Determine the (x, y) coordinate at the center of the cell enclosing the given text.  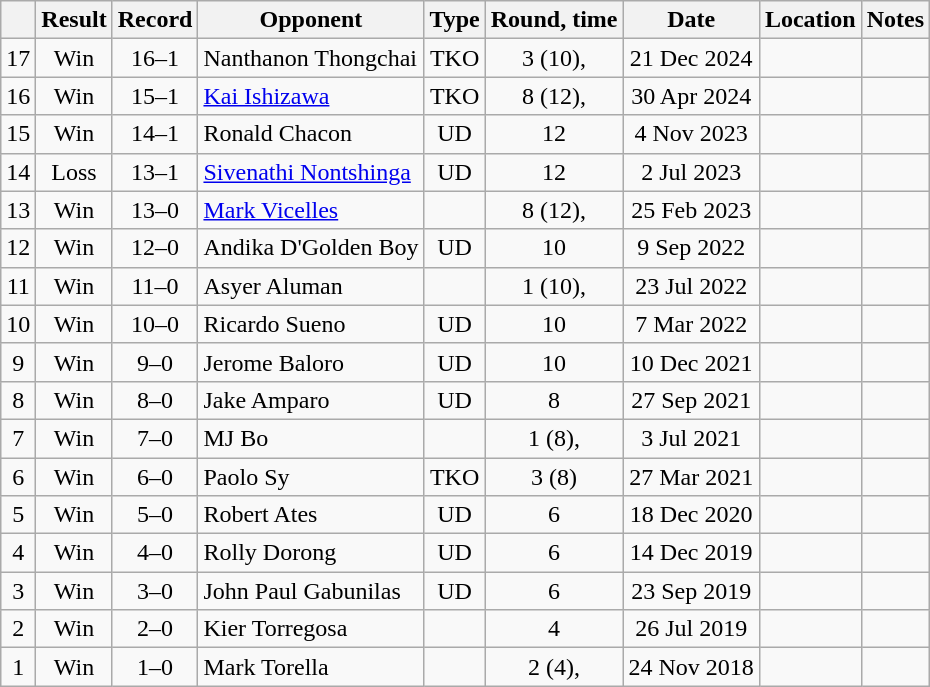
9 (18, 362)
5 (18, 515)
Date (691, 20)
10–0 (155, 324)
23 Jul 2022 (691, 286)
Paolo Sy (311, 477)
2 (4), (554, 667)
Location (810, 20)
Ronald Chacon (311, 134)
Asyer Aluman (311, 286)
Jerome Baloro (311, 362)
Type (454, 20)
6–0 (155, 477)
7–0 (155, 438)
27 Mar 2021 (691, 477)
21 Dec 2024 (691, 58)
25 Feb 2023 (691, 210)
9 Sep 2022 (691, 248)
16–1 (155, 58)
8–0 (155, 400)
Kai Ishizawa (311, 96)
16 (18, 96)
10 Dec 2021 (691, 362)
Jake Amparo (311, 400)
Robert Ates (311, 515)
4–0 (155, 553)
27 Sep 2021 (691, 400)
1 (18, 667)
4 Nov 2023 (691, 134)
3–0 (155, 591)
18 Dec 2020 (691, 515)
Notes (895, 20)
Opponent (311, 20)
24 Nov 2018 (691, 667)
11–0 (155, 286)
14 (18, 172)
14 Dec 2019 (691, 553)
Mark Vicelles (311, 210)
13 (18, 210)
Rolly Dorong (311, 553)
2 (18, 629)
15 (18, 134)
Loss (74, 172)
Andika D'Golden Boy (311, 248)
Sivenathi Nontshinga (311, 172)
Mark Torella (311, 667)
13–1 (155, 172)
2 Jul 2023 (691, 172)
Ricardo Sueno (311, 324)
1–0 (155, 667)
Kier Torregosa (311, 629)
MJ Bo (311, 438)
1 (10), (554, 286)
5–0 (155, 515)
3 Jul 2021 (691, 438)
26 Jul 2019 (691, 629)
1 (8), (554, 438)
Nanthanon Thongchai (311, 58)
30 Apr 2024 (691, 96)
Result (74, 20)
9–0 (155, 362)
3 (10), (554, 58)
Record (155, 20)
Round, time (554, 20)
11 (18, 286)
13–0 (155, 210)
17 (18, 58)
14–1 (155, 134)
15–1 (155, 96)
23 Sep 2019 (691, 591)
John Paul Gabunilas (311, 591)
12–0 (155, 248)
7 Mar 2022 (691, 324)
2–0 (155, 629)
7 (18, 438)
3 (8) (554, 477)
3 (18, 591)
